Determine the [x, y] coordinate at the center of the cell enclosing the given text.  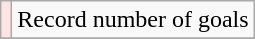
Record number of goals [133, 20]
